Find where the given text appears and provide that cell's center as [X, Y] coordinate. 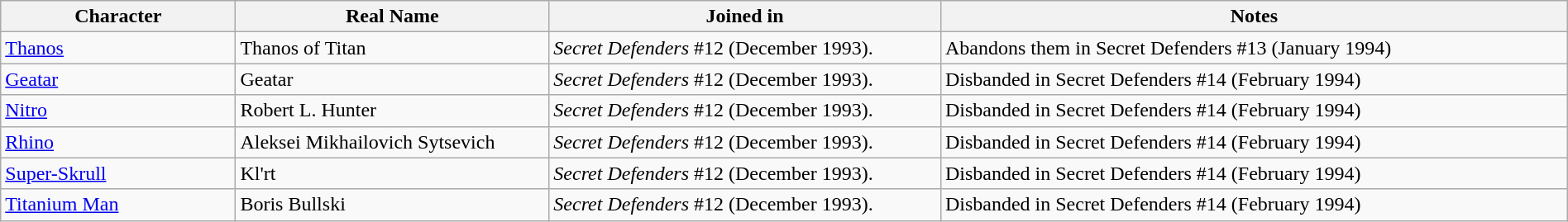
Nitro [118, 111]
Thanos of Titan [392, 48]
Real Name [392, 17]
Character [118, 17]
Thanos [118, 48]
Robert L. Hunter [392, 111]
Boris Bullski [392, 205]
Joined in [745, 17]
Notes [1254, 17]
Rhino [118, 142]
Aleksei Mikhailovich Sytsevich [392, 142]
Super-Skrull [118, 173]
Titanium Man [118, 205]
Abandons them in Secret Defenders #13 (January 1994) [1254, 48]
Kl'rt [392, 173]
